Pinpoint the cell where the given text exists, returning its [X, Y] midpoint coordinate. 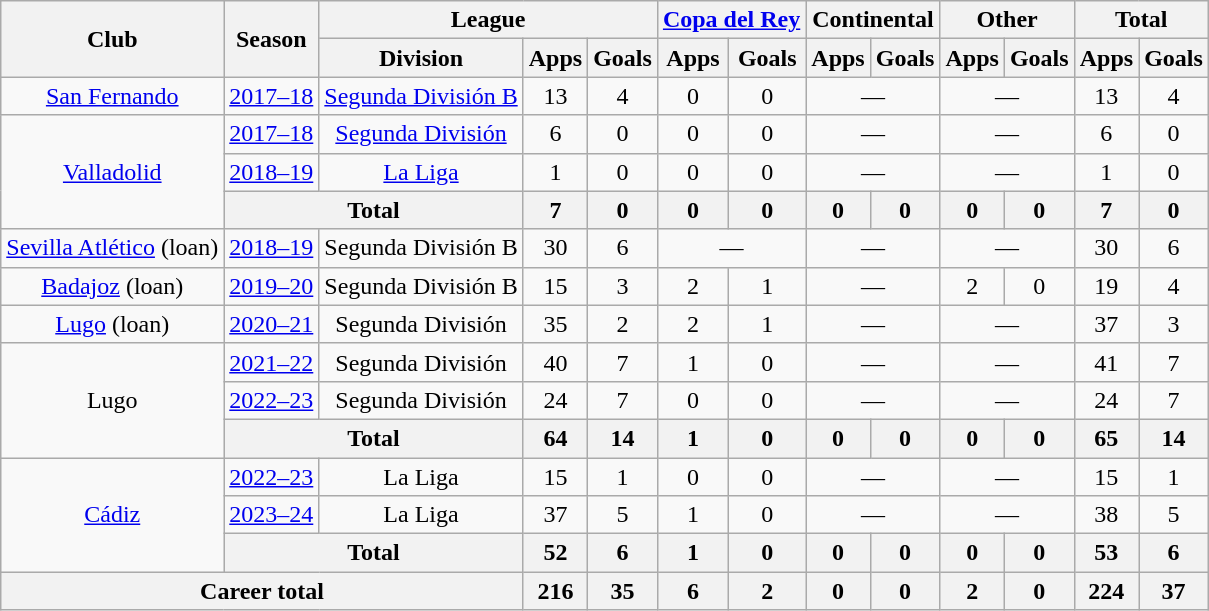
224 [1106, 591]
Lugo (loan) [112, 324]
64 [555, 438]
2020–21 [272, 324]
2021–22 [272, 362]
Sevilla Atlético (loan) [112, 248]
52 [555, 553]
Badajoz (loan) [112, 286]
League [488, 20]
Copa del Rey [731, 20]
65 [1106, 438]
San Fernando [112, 96]
38 [1106, 515]
40 [555, 362]
Cádiz [112, 515]
Lugo [112, 400]
53 [1106, 553]
Club [112, 39]
2019–20 [272, 286]
216 [555, 591]
41 [1106, 362]
Continental [873, 20]
Valladolid [112, 172]
Season [272, 39]
Career total [262, 591]
19 [1106, 286]
Other [1007, 20]
Division [421, 58]
2023–24 [272, 515]
